Return the [x, y] coordinate for the center point of the cell that contains the specified text.  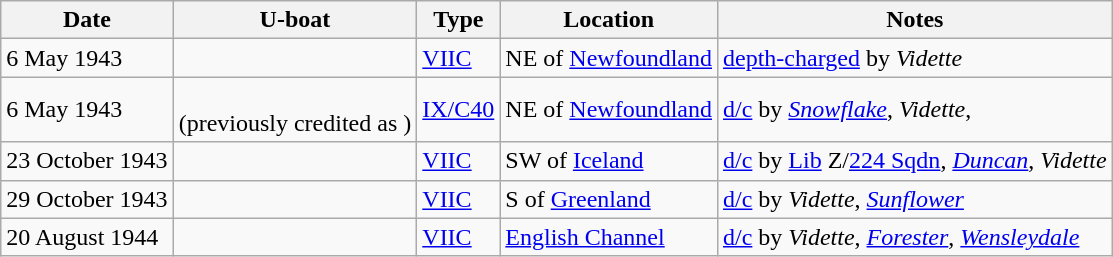
Type [458, 20]
20 August 1944 [87, 237]
d/c by Lib Z/224 Sqdn, Duncan, Vidette [916, 161]
Location [609, 20]
(previously credited as ) [295, 110]
SW of Iceland [609, 161]
d/c by Snowflake, Vidette, [916, 110]
29 October 1943 [87, 199]
23 October 1943 [87, 161]
Date [87, 20]
S of Greenland [609, 199]
IX/C40 [458, 110]
Notes [916, 20]
U-boat [295, 20]
depth-charged by Vidette [916, 58]
d/c by Vidette, Forester, Wensleydale [916, 237]
d/c by Vidette, Sunflower [916, 199]
English Channel [609, 237]
